Identify which cell holds the provided text, then report its [X, Y] central coordinate. 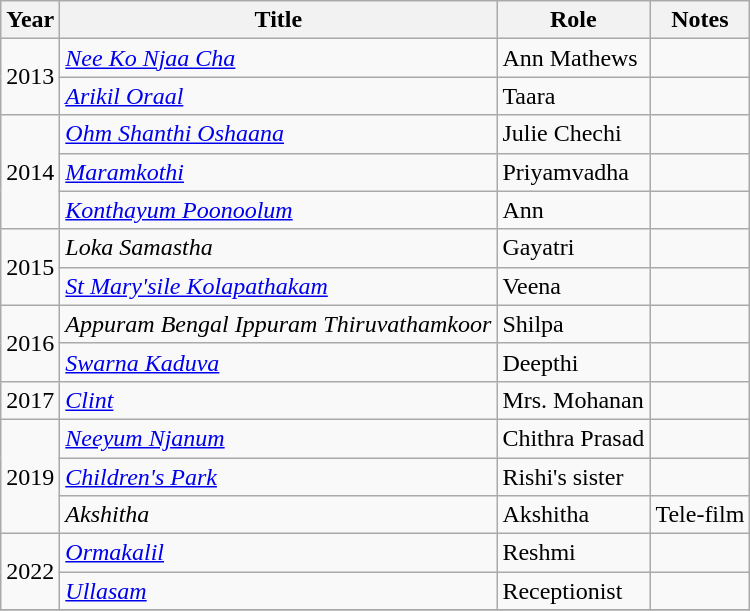
Swarna Kaduva [278, 362]
Reshmi [574, 553]
Children's Park [278, 477]
2022 [30, 572]
Taara [574, 96]
Loka Samastha [278, 248]
Receptionist [574, 591]
2016 [30, 343]
Neeyum Njanum [278, 438]
St Mary'sile Kolapathakam [278, 286]
Role [574, 20]
Gayatri [574, 248]
2019 [30, 476]
Ullasam [278, 591]
Tele-film [700, 515]
Julie Chechi [574, 134]
Priyamvadha [574, 172]
2014 [30, 172]
Veena [574, 286]
Arikil Oraal [278, 96]
Shilpa [574, 324]
Clint [278, 400]
Mrs. Mohanan [574, 400]
Ann [574, 210]
2015 [30, 267]
Konthayum Poonoolum [278, 210]
Nee Ko Njaa Cha [278, 58]
Ormakalil [278, 553]
Ohm Shanthi Oshaana [278, 134]
Notes [700, 20]
Maramkothi [278, 172]
Ann Mathews [574, 58]
2013 [30, 77]
Deepthi [574, 362]
2017 [30, 400]
Chithra Prasad [574, 438]
Rishi's sister [574, 477]
Appuram Bengal Ippuram Thiruvathamkoor [278, 324]
Title [278, 20]
Year [30, 20]
